For the text-containing cell, return its midpoint in [X, Y] coordinate format. 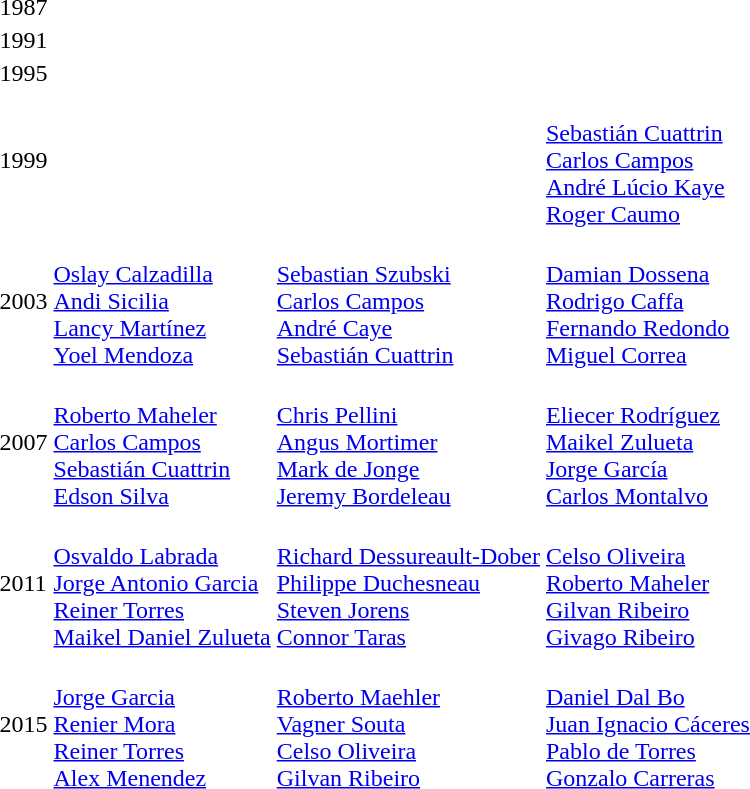
Osvaldo LabradaJorge Antonio Garcia Reiner Torres Maikel Daniel Zulueta [162, 583]
Richard Dessureault-Dober Philippe Duchesneau Steven Jorens Connor Taras [408, 583]
Sebastian SzubskiCarlos CamposAndré CayeSebastián Cuattrin [408, 301]
Roberto Maheler Carlos Campos Sebastián Cuattrin Edson Silva [162, 442]
Oslay CalzadillaAndi SiciliaLancy MartínezYoel Mendoza [162, 301]
Chris Pellini Angus Mortimer Mark de Jonge Jeremy Bordeleau [408, 442]
